Extract the [x, y] coordinate from the center of the cell holding the provided text.  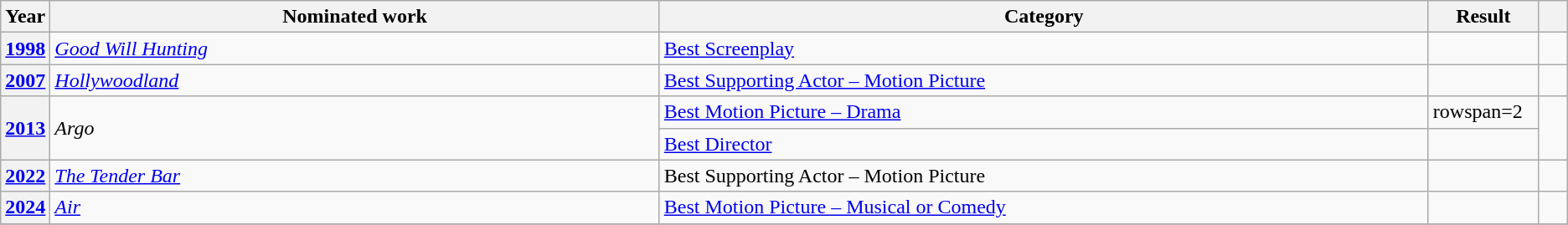
Argo [355, 128]
2007 [25, 80]
Air [355, 207]
Best Director [1044, 144]
Hollywoodland [355, 80]
Nominated work [355, 17]
2024 [25, 207]
1998 [25, 49]
2022 [25, 176]
Category [1044, 17]
rowspan=2 [1483, 112]
The Tender Bar [355, 176]
Best Screenplay [1044, 49]
Year [25, 17]
Best Motion Picture – Drama [1044, 112]
Best Motion Picture – Musical or Comedy [1044, 207]
Good Will Hunting [355, 49]
Result [1483, 17]
2013 [25, 128]
